Determine the (x, y) coordinate at the center of the cell enclosing the given text.  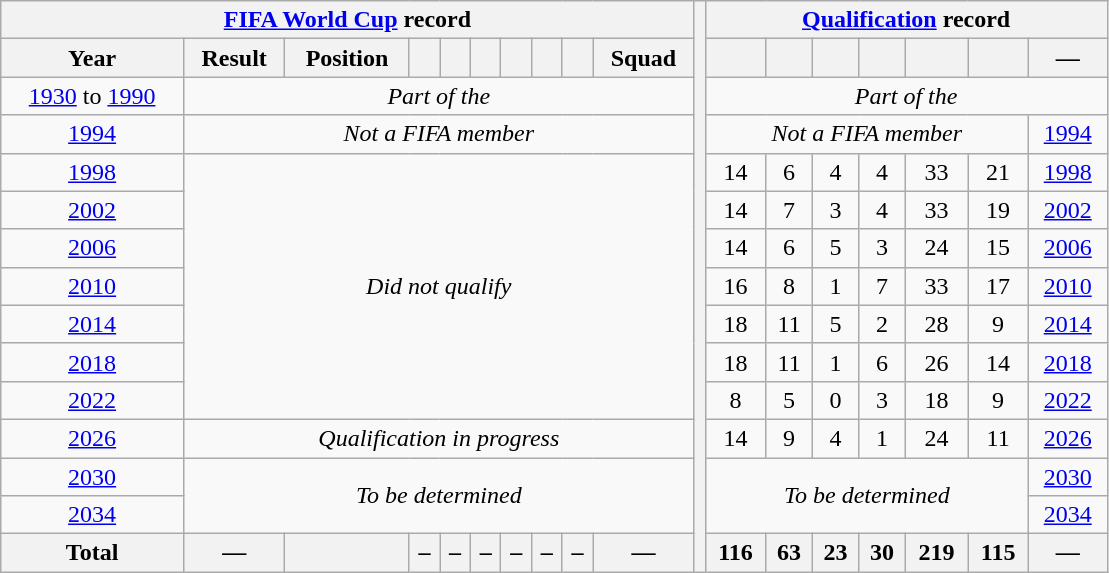
Squad (644, 58)
116 (736, 553)
Did not qualify (438, 286)
15 (998, 248)
63 (789, 553)
19 (998, 210)
219 (936, 553)
FIFA World Cup record (348, 20)
Qualification record (906, 20)
Qualification in progress (438, 438)
0 (835, 400)
21 (998, 172)
Total (92, 553)
30 (882, 553)
Year (92, 58)
1930 to 1990 (92, 96)
115 (998, 553)
16 (736, 286)
28 (936, 324)
23 (835, 553)
2 (882, 324)
26 (936, 362)
17 (998, 286)
Result (234, 58)
Position (347, 58)
